Return [X, Y] of the center of cell containing provided text 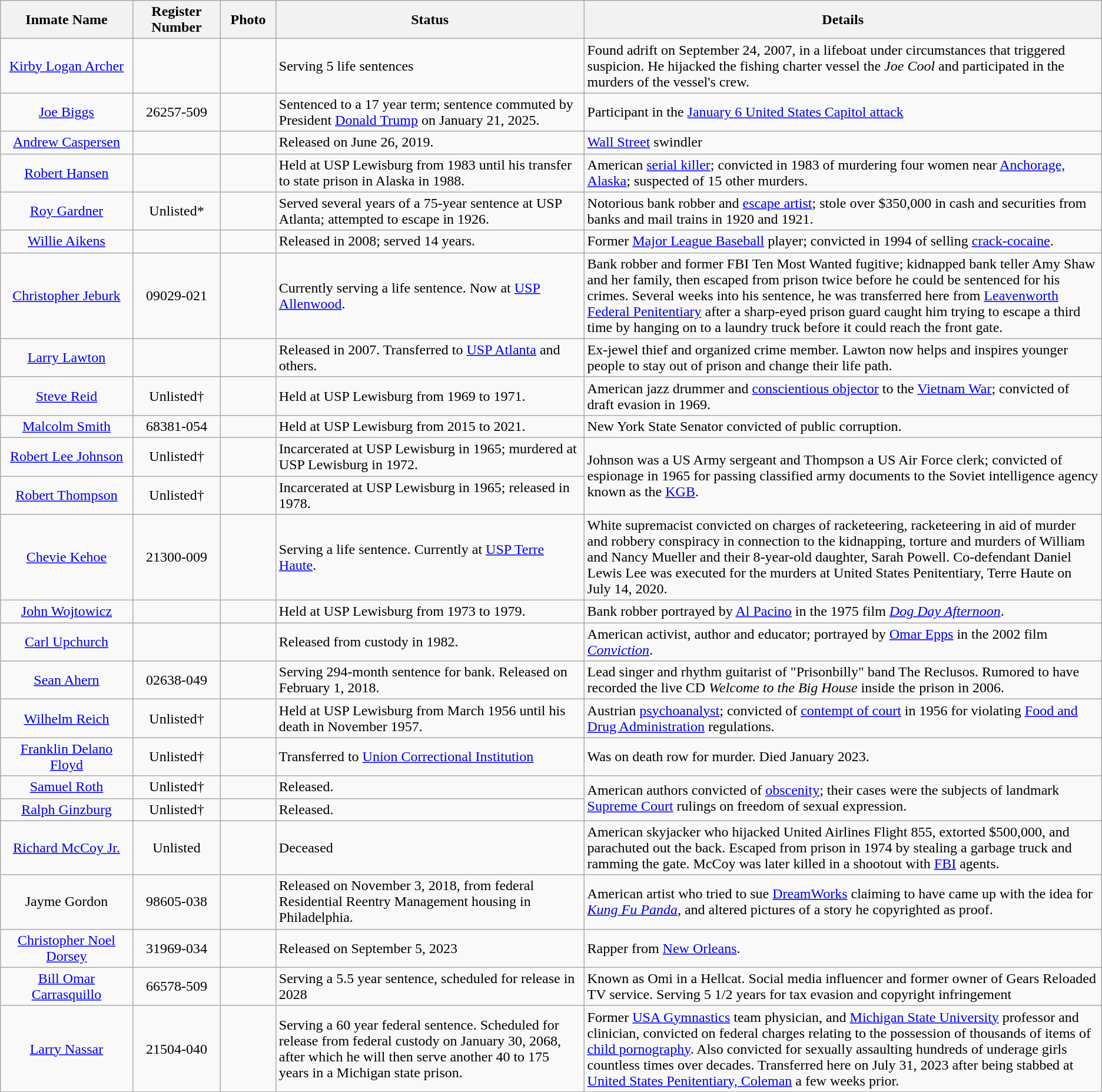
Held at USP Lewisburg from 2015 to 2021. [430, 426]
Malcolm Smith [67, 426]
Deceased [430, 848]
Wilhelm Reich [67, 718]
New York State Senator convicted of public corruption. [843, 426]
Serving 5 life sentences [430, 66]
Richard McCoy Jr. [67, 848]
Held at USP Lewisburg from 1973 to 1979. [430, 612]
Released on November 3, 2018, from federal Residential Reentry Management housing in Philadelphia. [430, 902]
Robert Hansen [67, 173]
John Wojtowicz [67, 612]
Served several years of a 75-year sentence at USP Atlanta; attempted to escape in 1926. [430, 211]
Released on June 26, 2019. [430, 142]
Rapper from New Orleans. [843, 948]
Inmate Name [67, 20]
Held at USP Lewisburg from 1969 to 1971. [430, 396]
Currently serving a life sentence. Now at USP Allenwood. [430, 296]
Jayme Gordon [67, 902]
Larry Lawton [67, 358]
American jazz drummer and conscientious objector to the Vietnam War; convicted of draft evasion in 1969. [843, 396]
Released on September 5, 2023 [430, 948]
Incarcerated at USP Lewisburg in 1965; murdered at USP Lewisburg in 1972. [430, 457]
Christopher Noel Dorsey [67, 948]
21504-040 [177, 1048]
21300-009 [177, 557]
Steve Reid [67, 396]
Held at USP Lewisburg from 1983 until his transfer to state prison in Alaska in 1988. [430, 173]
Ex-jewel thief and organized crime member. Lawton now helps and inspires younger people to stay out of prison and change their life path. [843, 358]
Unlisted* [177, 211]
66578-509 [177, 987]
Serving a life sentence. Currently at USP Terre Haute. [430, 557]
Released from custody in 1982. [430, 642]
Samuel Roth [67, 787]
Ralph Ginzburg [67, 809]
31969-034 [177, 948]
American activist, author and educator; portrayed by Omar Epps in the 2002 film Conviction. [843, 642]
Andrew Caspersen [67, 142]
Chevie Kehoe [67, 557]
Robert Lee Johnson [67, 457]
Sean Ahern [67, 681]
Austrian psychoanalyst; convicted of contempt of court in 1956 for violating Food and Drug Administration regulations. [843, 718]
Roy Gardner [67, 211]
Joe Biggs [67, 112]
Bill Omar Carrasquillo [67, 987]
Unlisted [177, 848]
Notorious bank robber and escape artist; stole over $350,000 in cash and securities from banks and mail trains in 1920 and 1921. [843, 211]
Transferred to Union Correctional Institution [430, 757]
Former Major League Baseball player; convicted in 1994 of selling crack-cocaine. [843, 241]
Franklin Delano Floyd [67, 757]
Was on death row for murder. Died January 2023. [843, 757]
Bank robber portrayed by Al Pacino in the 1975 film Dog Day Afternoon. [843, 612]
26257-509 [177, 112]
Wall Street swindler [843, 142]
09029-021 [177, 296]
Willie Aikens [67, 241]
Status [430, 20]
68381-054 [177, 426]
Sentenced to a 17 year term; sentence commuted by President Donald Trump on January 21, 2025. [430, 112]
Photo [248, 20]
Released in 2007. Transferred to USP Atlanta and others. [430, 358]
Incarcerated at USP Lewisburg in 1965; released in 1978. [430, 494]
Register Number [177, 20]
American serial killer; convicted in 1983 of murdering four women near Anchorage, Alaska; suspected of 15 other murders. [843, 173]
Robert Thompson [67, 494]
Kirby Logan Archer [67, 66]
Held at USP Lewisburg from March 1956 until his death in November 1957. [430, 718]
Details [843, 20]
Christopher Jeburk [67, 296]
Participant in the January 6 United States Capitol attack [843, 112]
Released in 2008; served 14 years. [430, 241]
American authors convicted of obscenity; their cases were the subjects of landmark Supreme Court rulings on freedom of sexual expression. [843, 798]
02638-049 [177, 681]
Larry Nassar [67, 1048]
Serving 294-month sentence for bank. Released on February 1, 2018. [430, 681]
Carl Upchurch [67, 642]
98605-038 [177, 902]
Serving a 5.5 year sentence, scheduled for release in 2028 [430, 987]
